From the cell containing the given text, extract its center point as [x, y] coordinate. 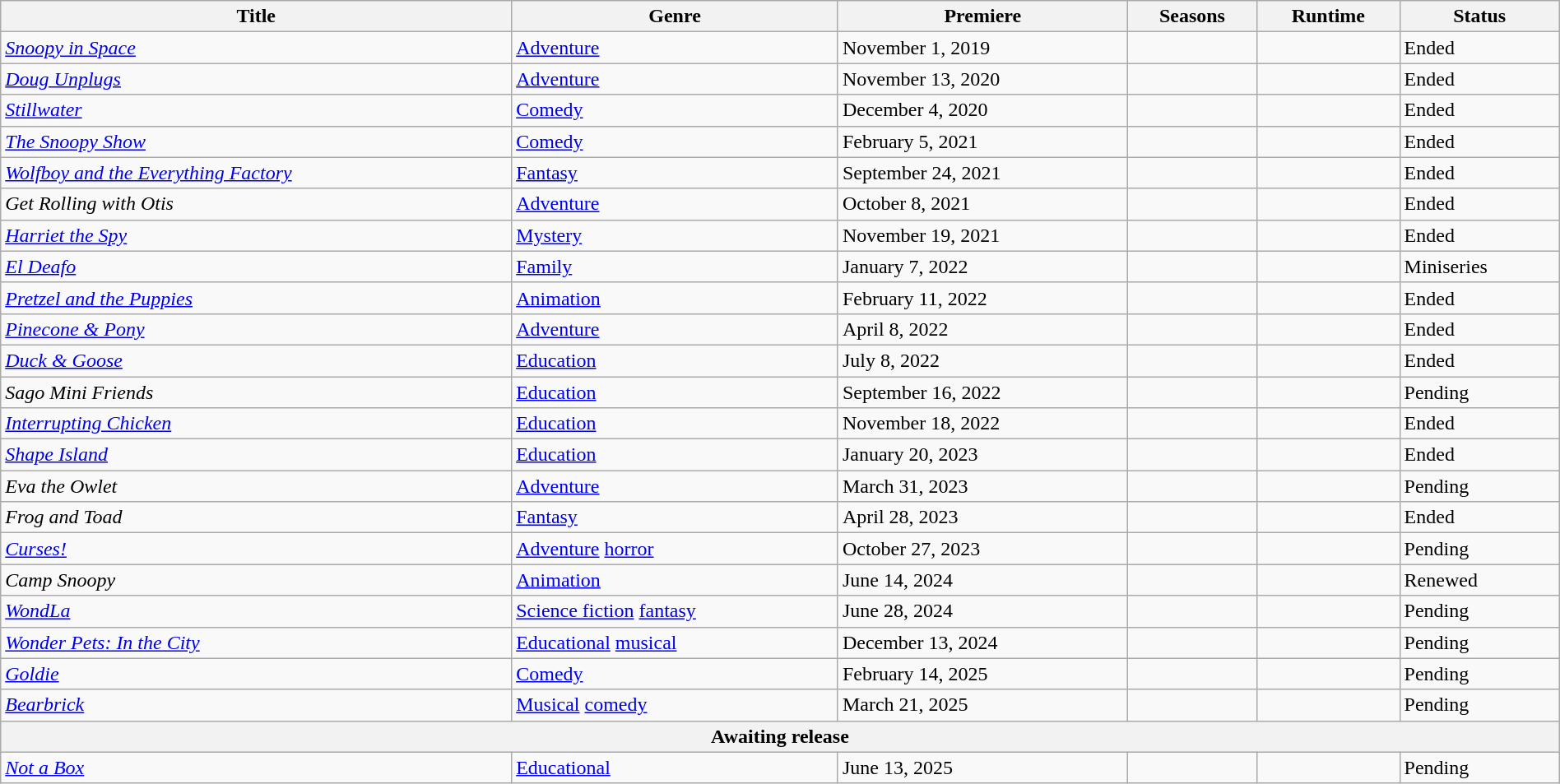
Seasons [1191, 16]
April 28, 2023 [982, 517]
July 8, 2022 [982, 360]
September 24, 2021 [982, 173]
Shape Island [257, 455]
Title [257, 16]
March 21, 2025 [982, 705]
June 14, 2024 [982, 580]
Eva the Owlet [257, 486]
Educational [675, 768]
Mystery [675, 235]
January 7, 2022 [982, 267]
Pretzel and the Puppies [257, 298]
The Snoopy Show [257, 141]
June 13, 2025 [982, 768]
March 31, 2023 [982, 486]
Awaiting release [780, 736]
October 8, 2021 [982, 204]
WondLa [257, 611]
November 13, 2020 [982, 79]
April 8, 2022 [982, 329]
Harriet the Spy [257, 235]
Premiere [982, 16]
Snoopy in Space [257, 48]
December 13, 2024 [982, 643]
Bearbrick [257, 705]
Curses! [257, 549]
Stillwater [257, 110]
November 1, 2019 [982, 48]
Runtime [1328, 16]
Interrupting Chicken [257, 424]
Frog and Toad [257, 517]
Duck & Goose [257, 360]
January 20, 2023 [982, 455]
Sago Mini Friends [257, 392]
Educational musical [675, 643]
Goldie [257, 674]
Get Rolling with Otis [257, 204]
Doug Unplugs [257, 79]
Musical comedy [675, 705]
Adventure horror [675, 549]
Not a Box [257, 768]
February 5, 2021 [982, 141]
Renewed [1479, 580]
Miniseries [1479, 267]
October 27, 2023 [982, 549]
November 19, 2021 [982, 235]
November 18, 2022 [982, 424]
Genre [675, 16]
June 28, 2024 [982, 611]
Wonder Pets: In the City [257, 643]
Family [675, 267]
February 14, 2025 [982, 674]
Status [1479, 16]
Wolfboy and the Everything Factory [257, 173]
Pinecone & Pony [257, 329]
Science fiction fantasy [675, 611]
El Deafo [257, 267]
September 16, 2022 [982, 392]
December 4, 2020 [982, 110]
February 11, 2022 [982, 298]
Camp Snoopy [257, 580]
